Scan for the cell matching the given text and deliver its (X, Y) coordinate at center. 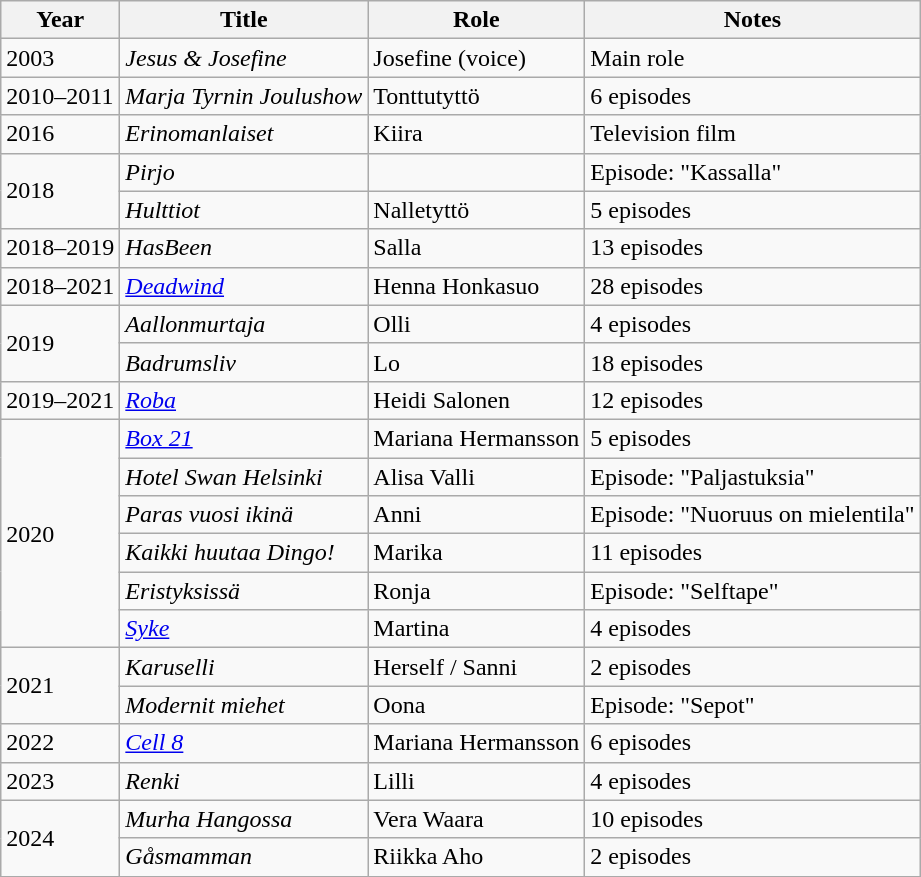
2019 (60, 343)
Hulttiot (244, 210)
2018–2019 (60, 248)
Badrumsliv (244, 362)
Marja Tyrnin Joulushow (244, 96)
Josefine (voice) (476, 58)
Heidi Salonen (476, 400)
Oona (476, 705)
Lilli (476, 781)
2018–2021 (60, 286)
Notes (752, 20)
Roba (244, 400)
Riikka Aho (476, 857)
Marika (476, 553)
18 episodes (752, 362)
2023 (60, 781)
Lo (476, 362)
Henna Honkasuo (476, 286)
Deadwind (244, 286)
Role (476, 20)
2010–2011 (60, 96)
Year (60, 20)
Episode: "Nuoruus on mielentila" (752, 515)
Television film (752, 134)
Erinomanlaiset (244, 134)
11 episodes (752, 553)
Jesus & Josefine (244, 58)
Tonttutyttö (476, 96)
Salla (476, 248)
Aallonmurtaja (244, 324)
Vera Waara (476, 819)
Olli (476, 324)
2020 (60, 533)
Herself / Sanni (476, 667)
2016 (60, 134)
2021 (60, 686)
Renki (244, 781)
2003 (60, 58)
Gåsmamman (244, 857)
Cell 8 (244, 743)
Syke (244, 629)
12 episodes (752, 400)
Ronja (476, 591)
Modernit miehet (244, 705)
Box 21 (244, 438)
2024 (60, 838)
13 episodes (752, 248)
Episode: "Paljastuksia" (752, 477)
Karuselli (244, 667)
HasBeen (244, 248)
Kiira (476, 134)
2018 (60, 191)
10 episodes (752, 819)
Episode: "Selftape" (752, 591)
Episode: "Kassalla" (752, 172)
Hotel Swan Helsinki (244, 477)
Anni (476, 515)
Main role (752, 58)
Title (244, 20)
Martina (476, 629)
Alisa Valli (476, 477)
2022 (60, 743)
Nalletyttö (476, 210)
2019–2021 (60, 400)
Pirjo (244, 172)
Kaikki huutaa Dingo! (244, 553)
Eristyksissä (244, 591)
Episode: "Sepot" (752, 705)
28 episodes (752, 286)
Paras vuosi ikinä (244, 515)
Murha Hangossa (244, 819)
